For the text-containing cell, return its midpoint in [X, Y] coordinate format. 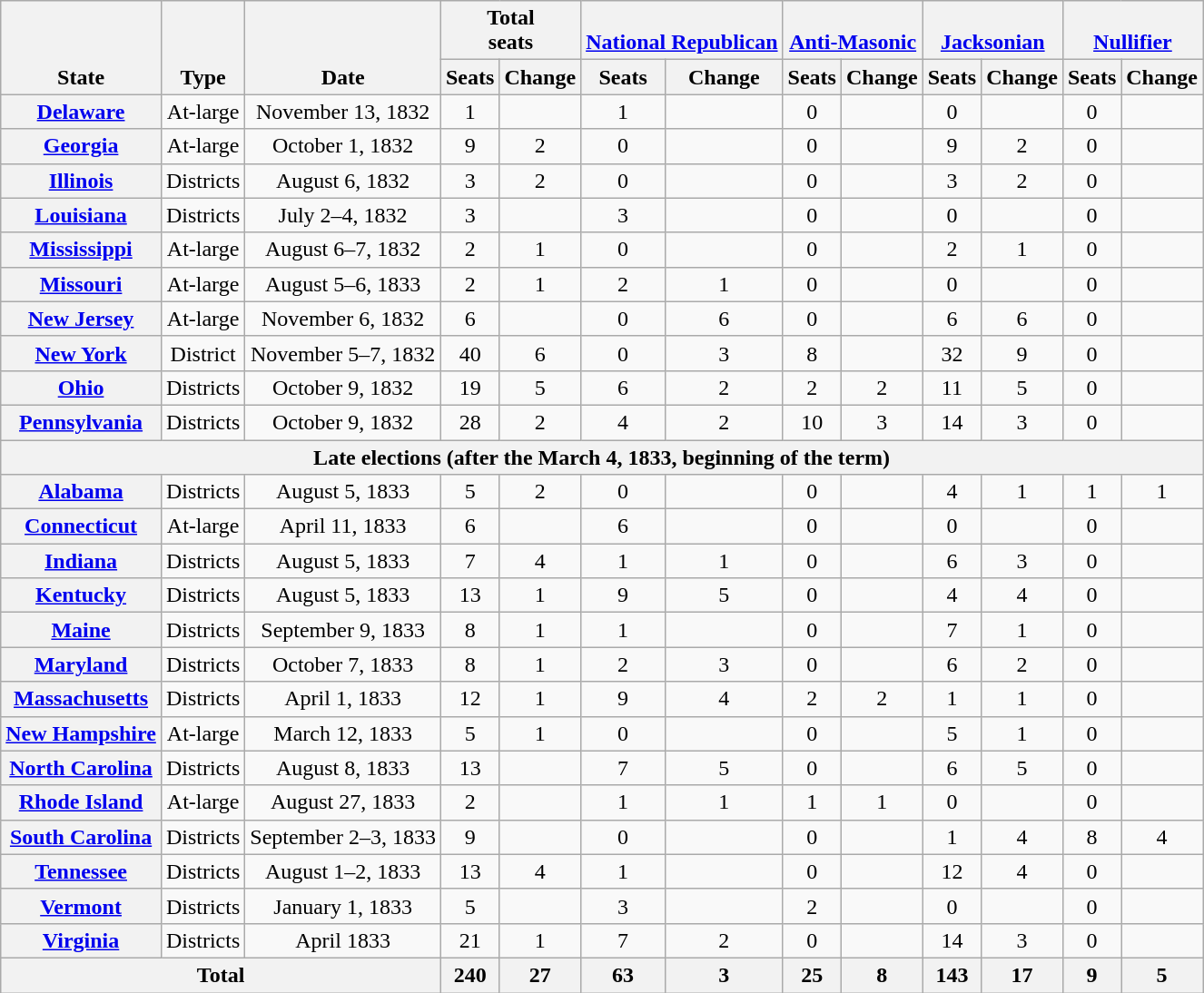
Date [343, 47]
August 8, 1833 [343, 768]
Louisiana [82, 215]
District [202, 353]
19 [469, 388]
North Carolina [82, 768]
21 [469, 940]
September 2–3, 1833 [343, 837]
143 [952, 975]
Late elections (after the March 4, 1833, beginning of the term) [602, 457]
27 [540, 975]
National Republican [682, 31]
August 6–7, 1832 [343, 250]
Ohio [82, 388]
Missouri [82, 284]
Vermont [82, 906]
Virginia [82, 940]
August 27, 1833 [343, 802]
Totalseats [510, 31]
Tennessee [82, 871]
March 12, 1833 [343, 733]
11 [952, 388]
Type [202, 47]
Rhode Island [82, 802]
State [82, 47]
240 [469, 975]
New York [82, 353]
August 5–6, 1833 [343, 284]
Indiana [82, 561]
32 [952, 353]
July 2–4, 1832 [343, 215]
Alabama [82, 492]
South Carolina [82, 837]
Jacksonian [992, 31]
April 11, 1833 [343, 526]
Total [222, 975]
Massachusetts [82, 699]
Delaware [82, 112]
Maine [82, 630]
28 [469, 422]
January 1, 1833 [343, 906]
Nullifier [1132, 31]
63 [623, 975]
Mississippi [82, 250]
Georgia [82, 146]
September 9, 1833 [343, 630]
Maryland [82, 664]
Connecticut [82, 526]
New Hampshire [82, 733]
November 13, 1832 [343, 112]
25 [812, 975]
April 1, 1833 [343, 699]
Anti-Masonic [853, 31]
November 5–7, 1832 [343, 353]
40 [469, 353]
October 7, 1833 [343, 664]
April 1833 [343, 940]
New Jersey [82, 319]
10 [812, 422]
Pennsylvania [82, 422]
17 [1022, 975]
August 1–2, 1833 [343, 871]
October 1, 1832 [343, 146]
Kentucky [82, 595]
Illinois [82, 181]
August 6, 1832 [343, 181]
November 6, 1832 [343, 319]
